Scan for the cell matching the given text and deliver its (X, Y) coordinate at center. 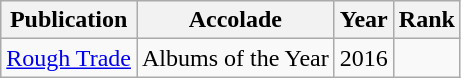
Rank (426, 20)
2016 (364, 58)
Accolade (235, 20)
Rough Trade (69, 58)
Publication (69, 20)
Year (364, 20)
Albums of the Year (235, 58)
